Return the [X, Y] coordinate for the center point of the cell that contains the specified text.  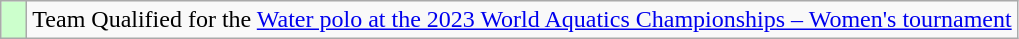
Team Qualified for the Water polo at the 2023 World Aquatics Championships – Women's tournament [522, 20]
